Determine the [X, Y] coordinate at the center of the cell enclosing the given text.  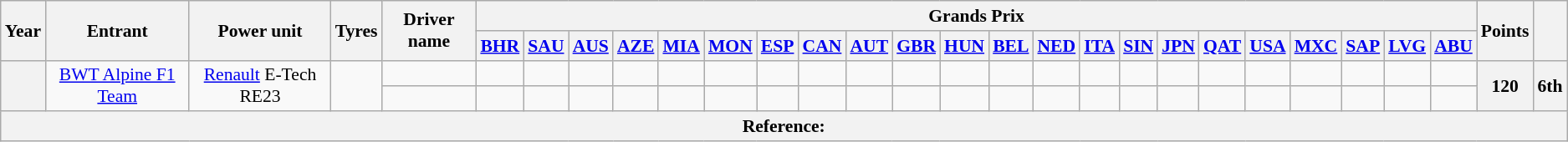
MIA [681, 46]
ITA [1099, 46]
HUN [964, 46]
ESP [778, 46]
NED [1056, 46]
SAP [1363, 46]
CAN [823, 46]
Tyres [356, 30]
6th [1550, 85]
AUT [869, 46]
120 [1505, 85]
AZE [636, 46]
Power unit [259, 30]
Year [23, 30]
Driver name [428, 30]
AUS [590, 46]
BHR [500, 46]
BEL [1010, 46]
JPN [1178, 46]
MON [731, 46]
Points [1505, 30]
MXC [1316, 46]
SAU [545, 46]
GBR [917, 46]
BWT Alpine F1 Team [117, 85]
ABU [1453, 46]
SIN [1138, 46]
Grands Prix [976, 16]
USA [1268, 46]
LVG [1407, 46]
Reference: [784, 127]
Entrant [117, 30]
Renault E-Tech RE23 [259, 85]
QAT [1223, 46]
